Detect which cell encompasses the target text, then output its (X, Y) center coordinate. 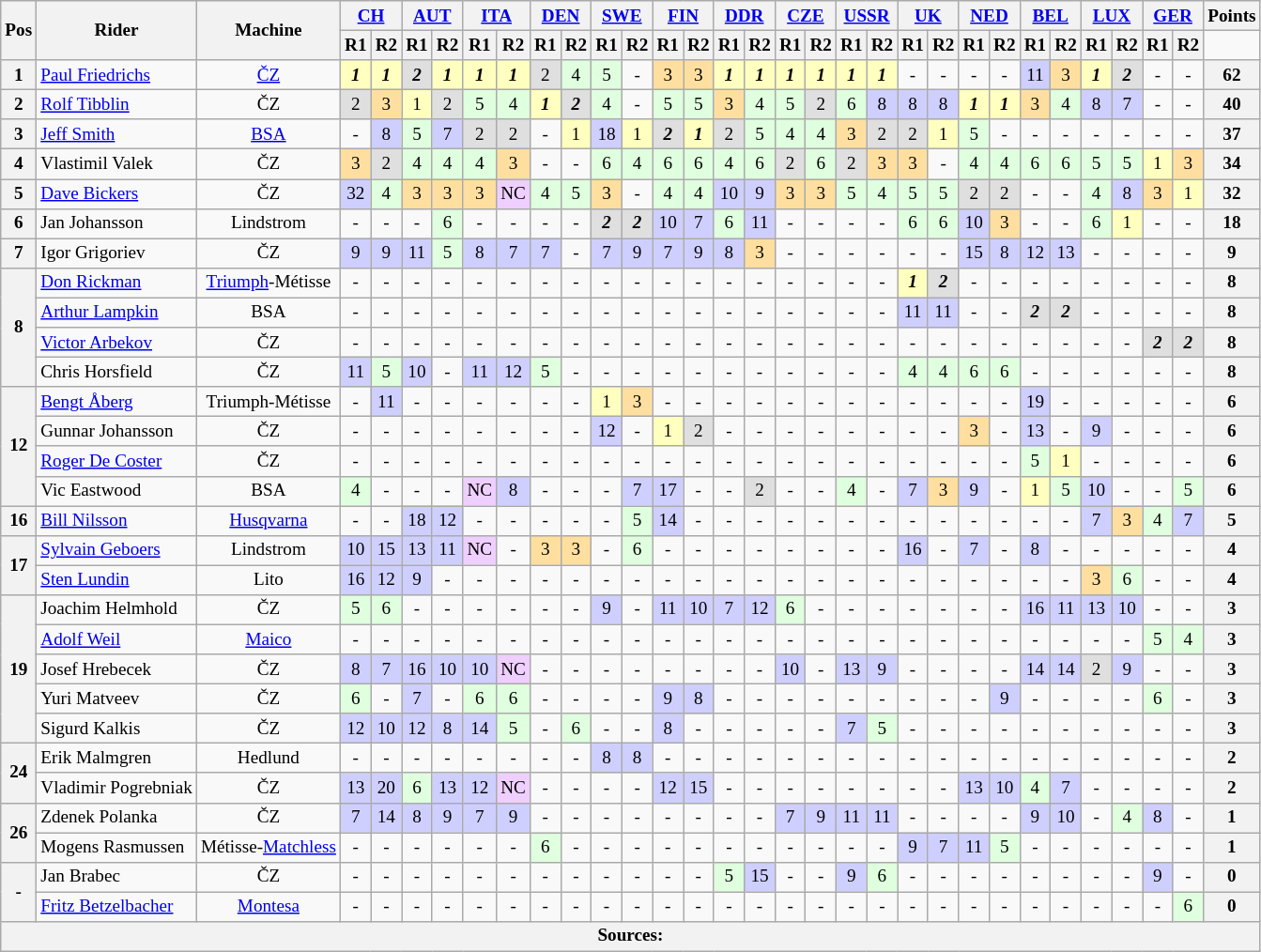
Fritz Betzelbacher (116, 907)
BEL (1050, 16)
Sylvain Geboers (116, 550)
Vic Eastwood (116, 491)
CZE (806, 16)
ITA (497, 16)
Mogens Rasmussen (116, 847)
Points (1232, 16)
Josef Hrebecek (116, 669)
24 (19, 774)
Bengt Åberg (116, 402)
SWE (622, 16)
Gunnar Johansson (116, 432)
Zdenek Polanka (116, 818)
Jan Johansson (116, 223)
26 (19, 832)
Sigurd Kalkis (116, 729)
Don Rickman (116, 283)
Lito (269, 580)
Igor Grigoriev (116, 253)
NED (990, 16)
62 (1232, 75)
DEN (560, 16)
Machine (269, 30)
Erik Malmgren (116, 759)
Roger De Coster (116, 461)
GER (1174, 16)
USSR (868, 16)
Rider (116, 30)
20 (387, 788)
Yuri Matveev (116, 699)
34 (1232, 164)
Maico (269, 639)
Hedlund (269, 759)
Rolf Tibblin (116, 104)
Pos (19, 30)
Jeff Smith (116, 134)
Victor Arbekov (116, 343)
CH (370, 16)
Métisse-Matchless (269, 847)
Vladimir Pogrebniak (116, 788)
40 (1232, 104)
LUX (1112, 16)
UK (928, 16)
Bill Nilsson (116, 520)
Sources: (631, 936)
37 (1232, 134)
AUT (432, 16)
Dave Bickers (116, 193)
Paul Friedrichs (116, 75)
Jan Brabec (116, 877)
Joachim Helmhold (116, 609)
DDR (744, 16)
Montesa (269, 907)
Adolf Weil (116, 639)
Arthur Lampkin (116, 313)
Sten Lundin (116, 580)
Husqvarna (269, 520)
FIN (684, 16)
Vlastimil Valek (116, 164)
Chris Horsfield (116, 372)
